Output the [x, y] coordinate of the center of the cell containing the given text.  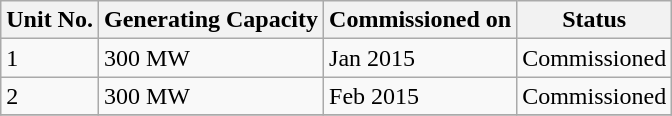
Status [594, 20]
Commissioned on [420, 20]
1 [50, 58]
Feb 2015 [420, 96]
Unit No. [50, 20]
2 [50, 96]
Jan 2015 [420, 58]
Generating Capacity [210, 20]
